Locate the cell with the specified text and output its (X, Y) center coordinate. 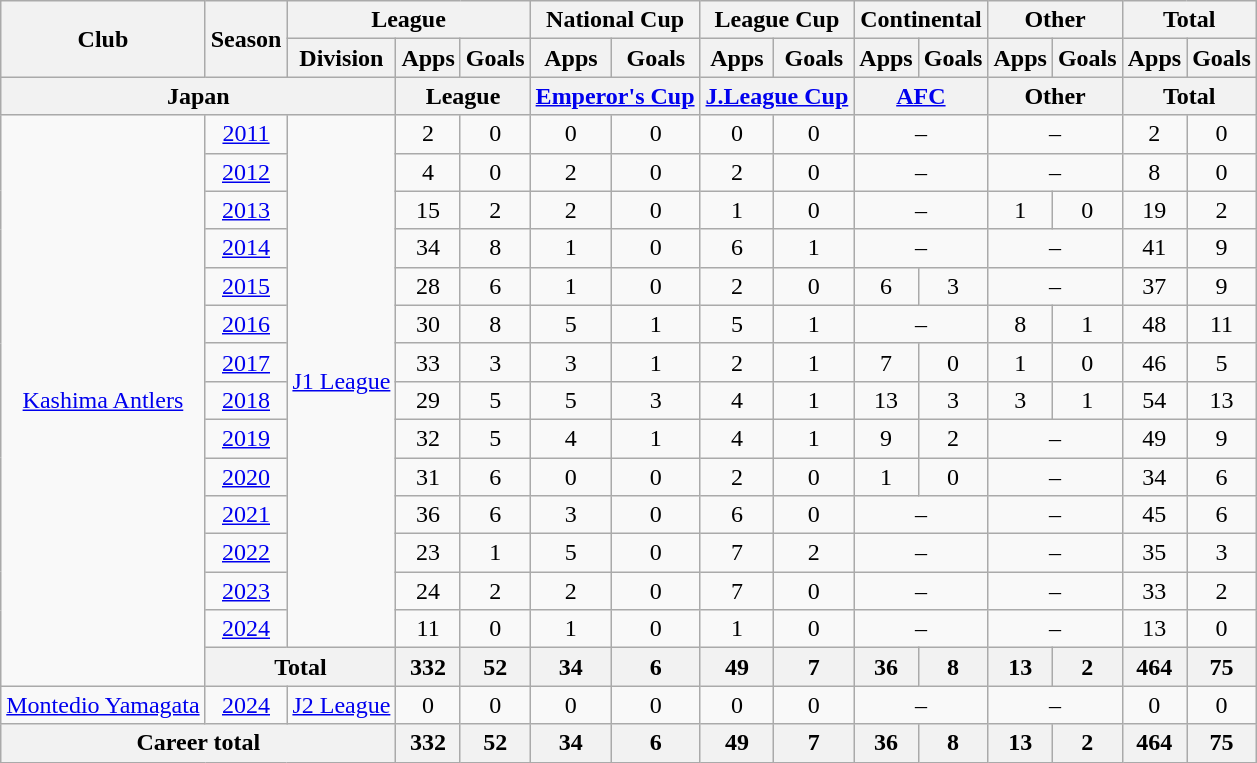
29 (428, 400)
2019 (246, 438)
2014 (246, 248)
48 (1154, 324)
AFC (921, 96)
32 (428, 438)
Montedio Yamagata (103, 705)
24 (428, 591)
41 (1154, 248)
35 (1154, 553)
2012 (246, 172)
2016 (246, 324)
Kashima Antlers (103, 400)
30 (428, 324)
Emperor's Cup (615, 96)
Season (246, 39)
28 (428, 286)
45 (1154, 515)
Division (342, 58)
15 (428, 210)
19 (1154, 210)
2013 (246, 210)
Continental (921, 20)
23 (428, 553)
J2 League (342, 705)
2021 (246, 515)
2023 (246, 591)
2020 (246, 477)
Club (103, 39)
J.League Cup (777, 96)
Japan (198, 96)
2017 (246, 362)
2018 (246, 400)
2015 (246, 286)
League Cup (777, 20)
Career total (198, 743)
54 (1154, 400)
31 (428, 477)
2022 (246, 553)
46 (1154, 362)
2011 (246, 134)
37 (1154, 286)
J1 League (342, 382)
National Cup (615, 20)
